Return [X, Y] of the center of cell containing provided text 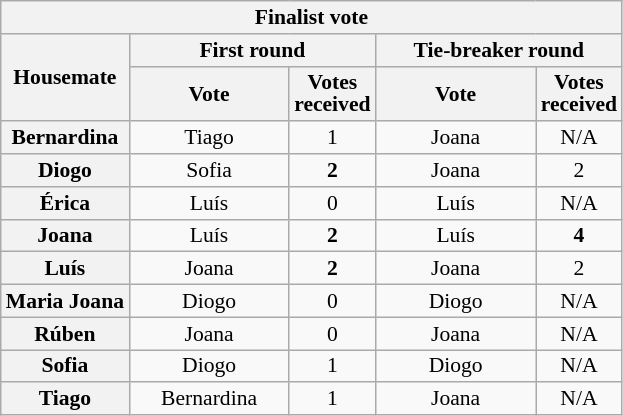
4 [579, 236]
Tie-breaker round [500, 50]
Érica [65, 204]
Maria Joana [65, 302]
Finalist vote [312, 18]
First round [252, 50]
Housemate [65, 78]
Rúben [65, 334]
